Extract the [X, Y] coordinate from the center of the cell holding the provided text.  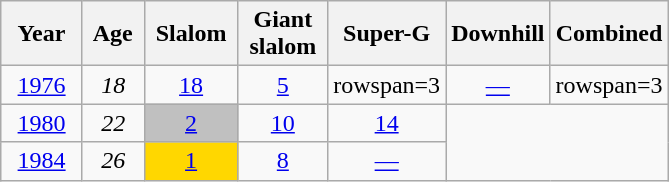
1 [191, 161]
Combined [609, 34]
Super-G [387, 34]
10 [283, 123]
Age [113, 34]
Slalom [191, 34]
1976 [42, 85]
Downhill [498, 34]
Giant slalom [283, 34]
5 [283, 85]
Year [42, 34]
22 [113, 123]
26 [113, 161]
14 [387, 123]
2 [191, 123]
1984 [42, 161]
8 [283, 161]
1980 [42, 123]
